Determine the (X, Y) coordinate at the center of the cell enclosing the given text.  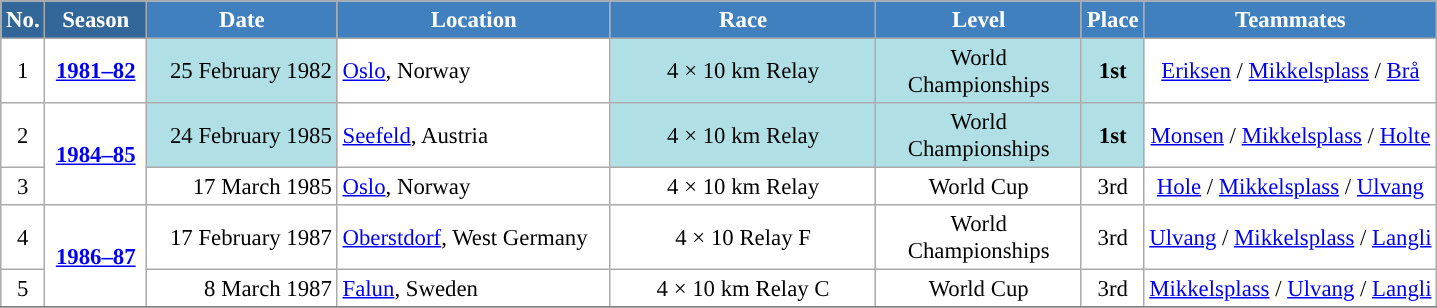
Seefeld, Austria (474, 136)
8 March 1987 (242, 289)
Season (96, 20)
4 × 10 km Relay C (743, 289)
4 (23, 238)
Oberstdorf, West Germany (474, 238)
1986–87 (96, 256)
Eriksen / Mikkelsplass / Brå (1290, 72)
Hole / Mikkelsplass / Ulvang (1290, 187)
4 × 10 Relay F (743, 238)
24 February 1985 (242, 136)
3 (23, 187)
Location (474, 20)
Monsen / Mikkelsplass / Holte (1290, 136)
1981–82 (96, 72)
Place (1112, 20)
17 February 1987 (242, 238)
5 (23, 289)
Falun, Sweden (474, 289)
Mikkelsplass / Ulvang / Langli (1290, 289)
2 (23, 136)
No. (23, 20)
25 February 1982 (242, 72)
Level (979, 20)
Date (242, 20)
Race (743, 20)
17 March 1985 (242, 187)
Ulvang / Mikkelsplass / Langli (1290, 238)
1 (23, 72)
Teammates (1290, 20)
1984–85 (96, 154)
